Provide the [X, Y] coordinate of the cell's center where the given text is located.  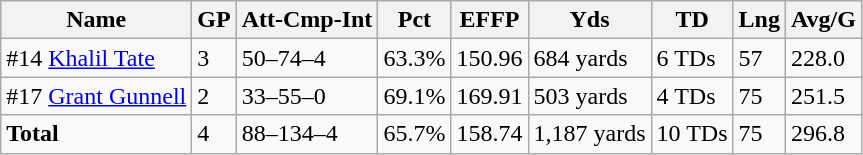
1,187 yards [590, 134]
50–74–4 [307, 58]
Avg/G [823, 20]
TD [692, 20]
#14 Khalil Tate [96, 58]
Name [96, 20]
169.91 [490, 96]
57 [759, 58]
88–134–4 [307, 134]
Lng [759, 20]
#17 Grant Gunnell [96, 96]
6 TDs [692, 58]
69.1% [414, 96]
251.5 [823, 96]
4 [214, 134]
Pct [414, 20]
Total [96, 134]
GP [214, 20]
4 TDs [692, 96]
Yds [590, 20]
63.3% [414, 58]
296.8 [823, 134]
65.7% [414, 134]
3 [214, 58]
2 [214, 96]
Att-Cmp-Int [307, 20]
33–55–0 [307, 96]
684 yards [590, 58]
150.96 [490, 58]
10 TDs [692, 134]
503 yards [590, 96]
158.74 [490, 134]
228.0 [823, 58]
EFFP [490, 20]
